Locate the cell with the specified text and output its (x, y) center coordinate. 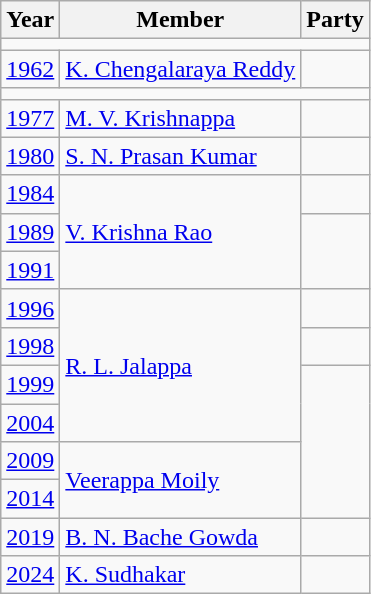
2004 (30, 423)
1980 (30, 156)
1998 (30, 346)
K. Chengalaraya Reddy (180, 69)
Member (180, 20)
V. Krishna Rao (180, 232)
1977 (30, 118)
B. N. Bache Gowda (180, 537)
2024 (30, 575)
Party (335, 20)
2019 (30, 537)
R. L. Jalappa (180, 365)
K. Sudhakar (180, 575)
1984 (30, 194)
1999 (30, 384)
1962 (30, 69)
1989 (30, 232)
M. V. Krishnappa (180, 118)
Year (30, 20)
2009 (30, 461)
1991 (30, 270)
2014 (30, 499)
Veerappa Moily (180, 480)
1996 (30, 308)
S. N. Prasan Kumar (180, 156)
